Determine the [x, y] coordinate at the center of the cell enclosing the given text.  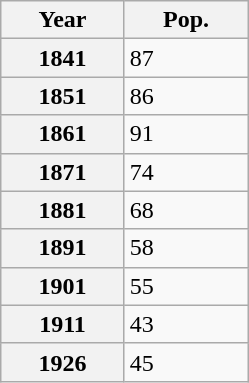
1861 [63, 134]
86 [186, 96]
91 [186, 134]
45 [186, 362]
1926 [63, 362]
43 [186, 324]
1871 [63, 172]
87 [186, 58]
1881 [63, 210]
55 [186, 286]
1891 [63, 248]
68 [186, 210]
58 [186, 248]
Year [63, 20]
1851 [63, 96]
1901 [63, 286]
1841 [63, 58]
74 [186, 172]
Pop. [186, 20]
1911 [63, 324]
